Scan for the cell matching the given text and deliver its [x, y] coordinate at center. 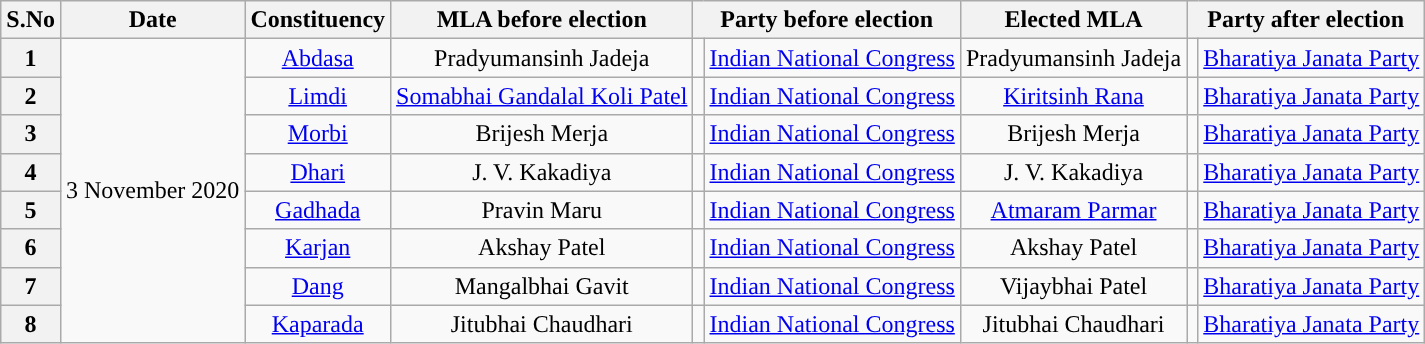
Morbi [318, 134]
Abdasa [318, 58]
Kiritsinh Rana [1073, 96]
7 [31, 286]
4 [31, 172]
Elected MLA [1073, 20]
Gadhada [318, 210]
Dhari [318, 172]
2 [31, 96]
8 [31, 324]
Kaparada [318, 324]
3 November 2020 [152, 191]
3 [31, 134]
Limdi [318, 96]
Constituency [318, 20]
Somabhai Gandalal Koli Patel [542, 96]
Party before election [826, 20]
S.No [31, 20]
6 [31, 248]
Mangalbhai Gavit [542, 286]
Pravin Maru [542, 210]
Date [152, 20]
Party after election [1306, 20]
MLA before election [542, 20]
Karjan [318, 248]
1 [31, 58]
Dang [318, 286]
5 [31, 210]
Atmaram Parmar [1073, 210]
Vijaybhai Patel [1073, 286]
